Determine the [X, Y] coordinate at the center of the cell enclosing the given text.  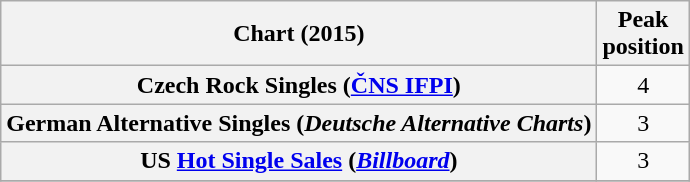
Czech Rock Singles (ČNS IFPI) [299, 85]
Peakposition [643, 34]
Chart (2015) [299, 34]
4 [643, 85]
US Hot Single Sales (Billboard) [299, 161]
German Alternative Singles (Deutsche Alternative Charts) [299, 123]
